From the cell containing the given text, extract its center point as (x, y) coordinate. 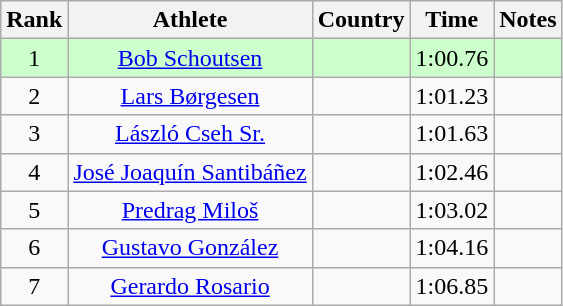
1:06.85 (452, 286)
1:01.63 (452, 134)
1 (34, 58)
Lars Børgesen (190, 96)
2 (34, 96)
7 (34, 286)
1:01.23 (452, 96)
1:00.76 (452, 58)
Notes (528, 20)
1:02.46 (452, 172)
László Cseh Sr. (190, 134)
Country (361, 20)
Bob Schoutsen (190, 58)
1:04.16 (452, 248)
3 (34, 134)
6 (34, 248)
Gustavo González (190, 248)
Athlete (190, 20)
Predrag Miloš (190, 210)
Time (452, 20)
Gerardo Rosario (190, 286)
Rank (34, 20)
1:03.02 (452, 210)
José Joaquín Santibáñez (190, 172)
4 (34, 172)
5 (34, 210)
